Pinpoint the cell where the given text exists, returning its [X, Y] midpoint coordinate. 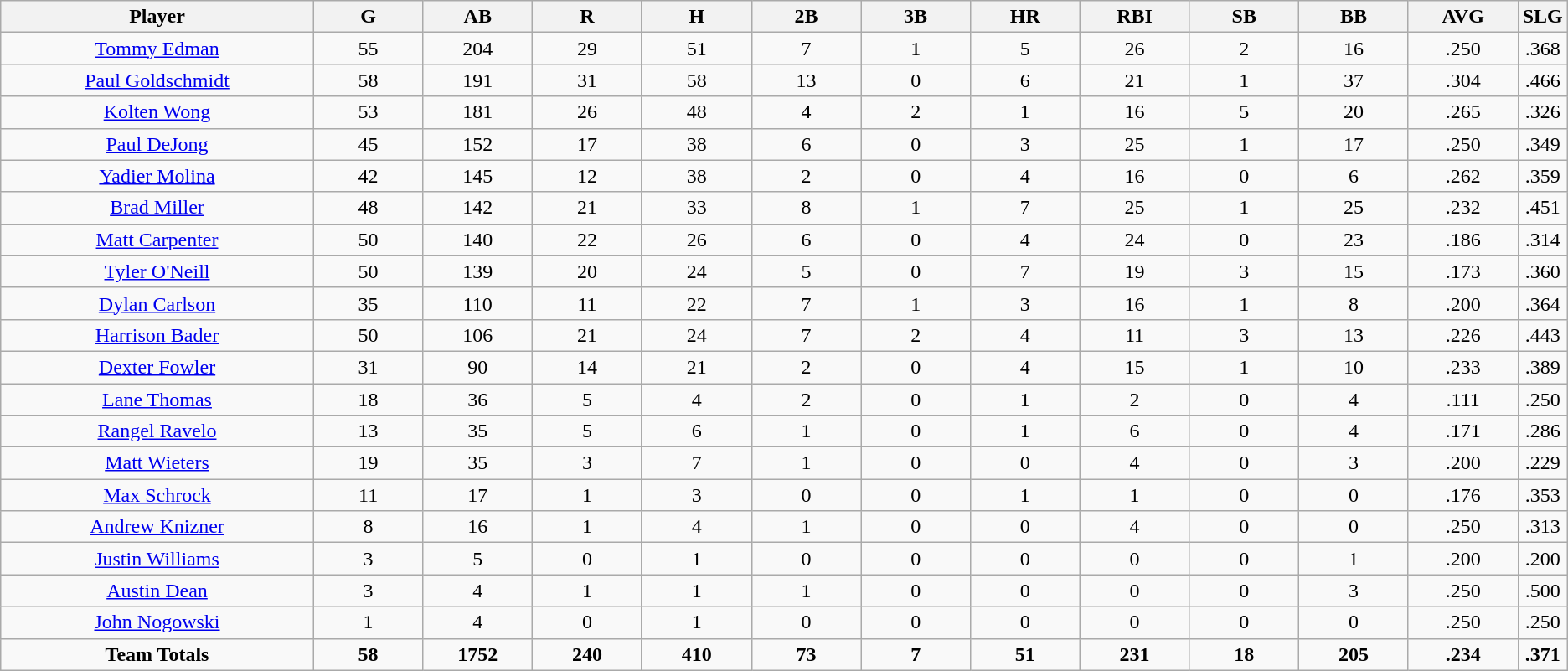
29 [588, 49]
.186 [1462, 240]
1752 [477, 654]
Justin Williams [157, 559]
45 [369, 144]
240 [588, 654]
.443 [1543, 335]
Brad Miller [157, 208]
.313 [1543, 527]
.234 [1462, 654]
.171 [1462, 431]
Yadier Molina [157, 176]
152 [477, 144]
SB [1245, 17]
Lane Thomas [157, 400]
42 [369, 176]
73 [806, 654]
.226 [1462, 335]
.349 [1543, 144]
Kolten Wong [157, 112]
145 [477, 176]
H [697, 17]
Tommy Edman [157, 49]
Tyler O'Neill [157, 271]
106 [477, 335]
410 [697, 654]
.353 [1543, 495]
BB [1354, 17]
John Nogowski [157, 622]
Andrew Knizner [157, 527]
181 [477, 112]
Austin Dean [157, 591]
Paul DeJong [157, 144]
2B [806, 17]
.176 [1462, 495]
37 [1354, 80]
HR [1025, 17]
Dylan Carlson [157, 303]
.229 [1543, 463]
G [369, 17]
139 [477, 271]
Player [157, 17]
.389 [1543, 367]
Team Totals [157, 654]
Harrison Bader [157, 335]
Rangel Ravelo [157, 431]
36 [477, 400]
55 [369, 49]
Paul Goldschmidt [157, 80]
191 [477, 80]
.368 [1543, 49]
.265 [1462, 112]
AVG [1462, 17]
204 [477, 49]
.451 [1543, 208]
.304 [1462, 80]
Matt Wieters [157, 463]
3B [916, 17]
142 [477, 208]
.233 [1462, 367]
Dexter Fowler [157, 367]
.111 [1462, 400]
90 [477, 367]
.364 [1543, 303]
.262 [1462, 176]
14 [588, 367]
.371 [1543, 654]
.326 [1543, 112]
12 [588, 176]
.173 [1462, 271]
AB [477, 17]
RBI [1134, 17]
33 [697, 208]
23 [1354, 240]
53 [369, 112]
Matt Carpenter [157, 240]
.360 [1543, 271]
.466 [1543, 80]
R [588, 17]
.314 [1543, 240]
Max Schrock [157, 495]
SLG [1543, 17]
110 [477, 303]
.232 [1462, 208]
231 [1134, 654]
10 [1354, 367]
.286 [1543, 431]
.500 [1543, 591]
140 [477, 240]
.359 [1543, 176]
205 [1354, 654]
